Identify which cell holds the provided text, then report its [X, Y] central coordinate. 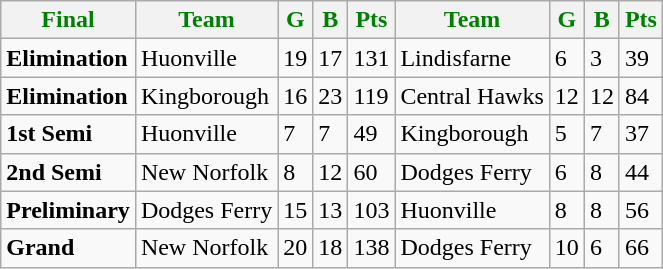
10 [566, 248]
1st Semi [68, 134]
2nd Semi [68, 172]
Preliminary [68, 210]
39 [640, 58]
16 [296, 96]
17 [330, 58]
49 [372, 134]
44 [640, 172]
138 [372, 248]
15 [296, 210]
3 [602, 58]
131 [372, 58]
56 [640, 210]
37 [640, 134]
84 [640, 96]
23 [330, 96]
103 [372, 210]
13 [330, 210]
66 [640, 248]
5 [566, 134]
18 [330, 248]
Grand [68, 248]
Final [68, 20]
19 [296, 58]
20 [296, 248]
Lindisfarne [472, 58]
Central Hawks [472, 96]
60 [372, 172]
119 [372, 96]
